Pinpoint the cell where the given text exists, returning its [X, Y] midpoint coordinate. 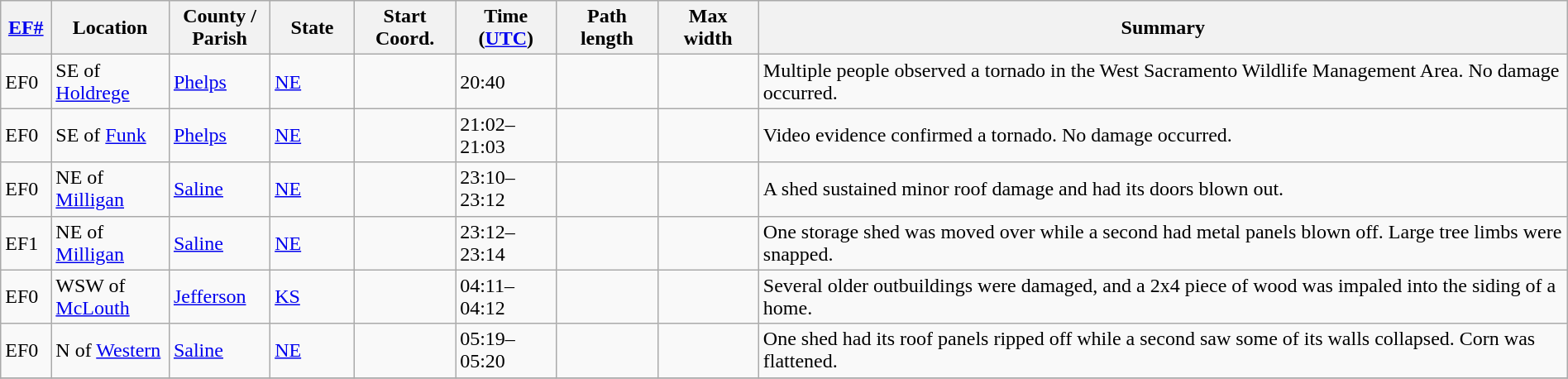
23:10–23:12 [506, 189]
A shed sustained minor roof damage and had its doors blown out. [1163, 189]
SE of Funk [111, 136]
21:02–21:03 [506, 136]
Multiple people observed a tornado in the West Sacramento Wildlife Management Area. No damage occurred. [1163, 81]
Video evidence confirmed a tornado. No damage occurred. [1163, 136]
N of Western [111, 351]
One shed had its roof panels ripped off while a second saw some of its walls collapsed. Corn was flattened. [1163, 351]
05:19–05:20 [506, 351]
EF# [26, 28]
One storage shed was moved over while a second had metal panels blown off. Large tree limbs were snapped. [1163, 243]
Max width [708, 28]
SE of Holdrege [111, 81]
KS [313, 296]
County / Parish [219, 28]
Start Coord. [404, 28]
Jefferson [219, 296]
WSW of McLouth [111, 296]
EF1 [26, 243]
20:40 [506, 81]
State [313, 28]
Location [111, 28]
04:11–04:12 [506, 296]
Time (UTC) [506, 28]
23:12–23:14 [506, 243]
Several older outbuildings were damaged, and a 2x4 piece of wood was impaled into the siding of a home. [1163, 296]
Summary [1163, 28]
Path length [607, 28]
